Find where the given text appears and provide that cell's center as [X, Y] coordinate. 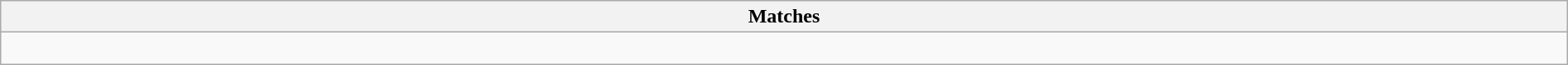
Matches [784, 17]
